Pinpoint the cell where the given text exists, returning its (x, y) midpoint coordinate. 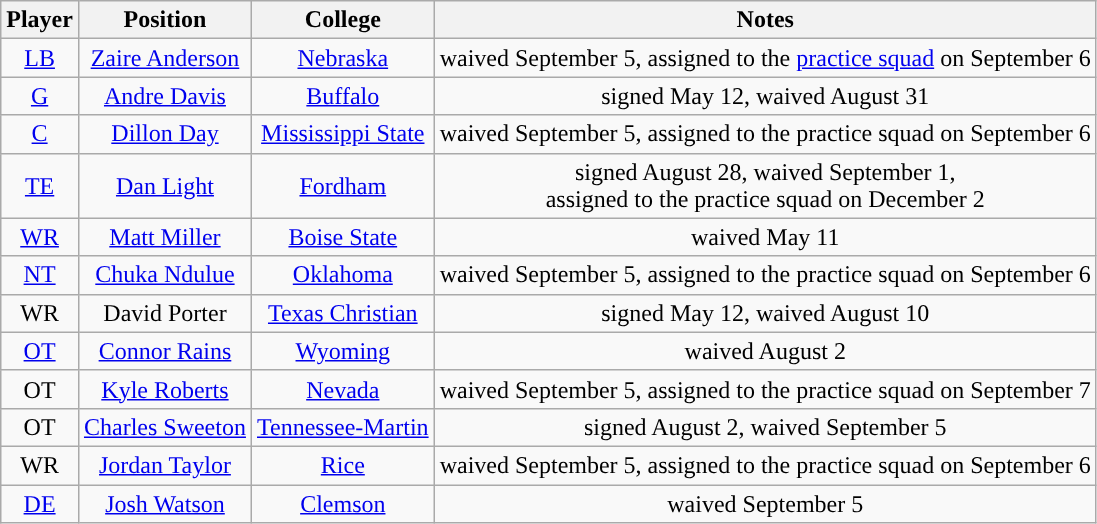
C (40, 134)
Jordan Taylor (164, 465)
Zaire Anderson (164, 58)
David Porter (164, 313)
waived August 2 (765, 351)
G (40, 96)
Clemson (342, 503)
waived September 5 (765, 503)
Notes (765, 20)
College (342, 20)
DE (40, 503)
waived September 5, assigned to the practice squad on September 7 (765, 389)
signed August 2, waived September 5 (765, 427)
Dan Light (164, 186)
signed May 12, waived August 10 (765, 313)
Texas Christian (342, 313)
Wyoming (342, 351)
Buffalo (342, 96)
Rice (342, 465)
LB (40, 58)
Andre Davis (164, 96)
Oklahoma (342, 275)
Mississippi State (342, 134)
signed August 28, waived September 1,assigned to the practice squad on December 2 (765, 186)
signed May 12, waived August 31 (765, 96)
Fordham (342, 186)
Tennessee-Martin (342, 427)
NT (40, 275)
Boise State (342, 237)
Chuka Ndulue (164, 275)
Nebraska (342, 58)
Position (164, 20)
Connor Rains (164, 351)
Dillon Day (164, 134)
Nevada (342, 389)
Josh Watson (164, 503)
Kyle Roberts (164, 389)
Matt Miller (164, 237)
Player (40, 20)
Charles Sweeton (164, 427)
waived May 11 (765, 237)
TE (40, 186)
